Capture the cell that displays the provided text and extract its [X, Y] central coordinate. 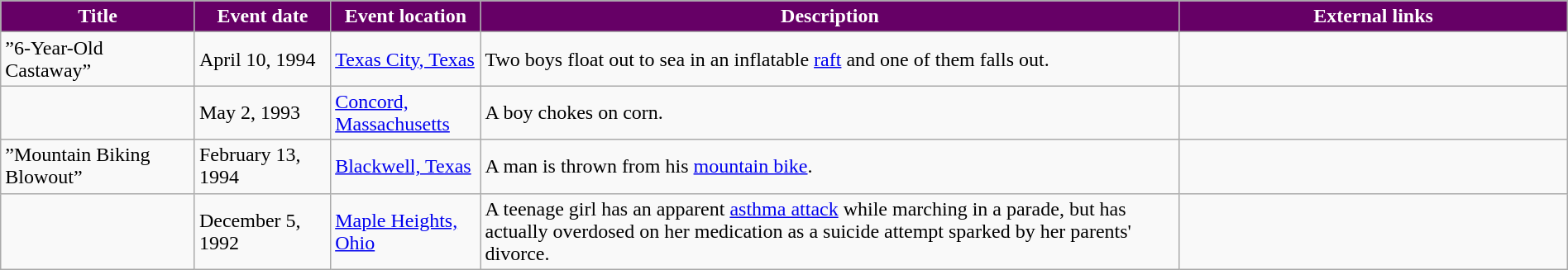
Blackwell, Texas [405, 167]
”6-Year-Old Castaway” [98, 59]
Two boys float out to sea in an inflatable raft and one of them falls out. [830, 59]
December 5, 1992 [262, 231]
A man is thrown from his mountain bike. [830, 167]
May 2, 1993 [262, 112]
Concord, Massachusetts [405, 112]
Texas City, Texas [405, 59]
Event location [405, 17]
February 13, 1994 [262, 167]
A boy chokes on corn. [830, 112]
Description [830, 17]
”Mountain Biking Blowout” [98, 167]
Event date [262, 17]
Title [98, 17]
Maple Heights, Ohio [405, 231]
April 10, 1994 [262, 59]
External links [1373, 17]
